Return (x, y) of the center of cell containing provided text 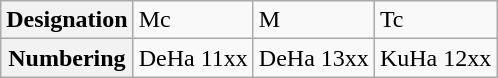
DeHa 11xx (193, 58)
DeHa 13xx (314, 58)
KuHa 12xx (435, 58)
Mc (193, 20)
M (314, 20)
Tc (435, 20)
Numbering (67, 58)
Designation (67, 20)
